Extract the (x, y) coordinate from the center of the cell holding the provided text.  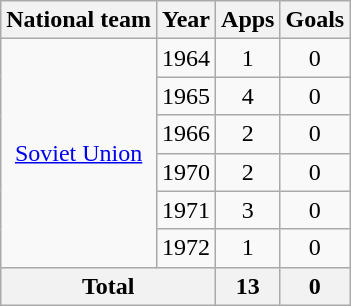
Total (108, 286)
1966 (186, 134)
Soviet Union (79, 153)
1970 (186, 172)
Goals (315, 20)
1964 (186, 58)
Apps (248, 20)
National team (79, 20)
Year (186, 20)
3 (248, 210)
1972 (186, 248)
1965 (186, 96)
13 (248, 286)
1971 (186, 210)
4 (248, 96)
